For the text-containing cell, return its midpoint in (X, Y) coordinate format. 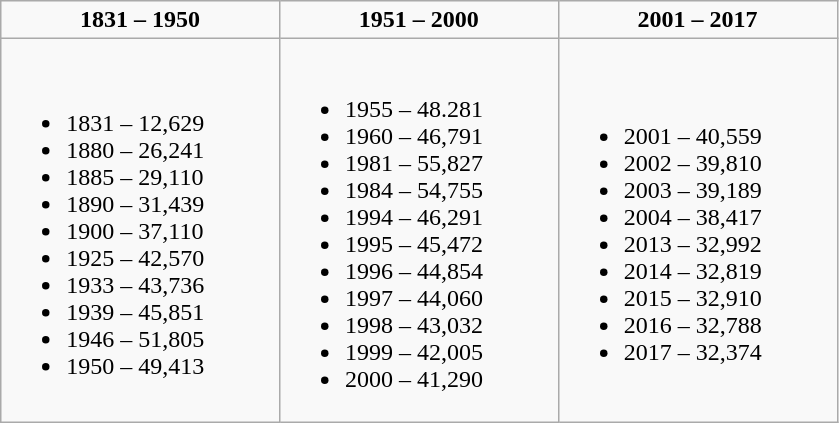
1831 – 12,6291880 – 26,2411885 – 29,1101890 – 31,4391900 – 37,1101925 – 42,5701933 – 43,7361939 – 45,8511946 – 51,805 1950 – 49,413 (140, 230)
2001 – 2017 (698, 20)
1951 – 2000 (418, 20)
2001 – 40,5592002 – 39,8102003 – 39,1892004 – 38,4172013 – 32,9922014 – 32,8192015 – 32,9102016 – 32,7882017 – 32,374 (698, 230)
1955 – 48.2811960 – 46,7911981 – 55,8271984 – 54,7551994 – 46,2911995 – 45,4721996 – 44,8541997 – 44,0601998 – 43,0321999 – 42,0052000 – 41,290 (418, 230)
1831 – 1950 (140, 20)
